Determine the (x, y) coordinate at the center of the cell enclosing the given text.  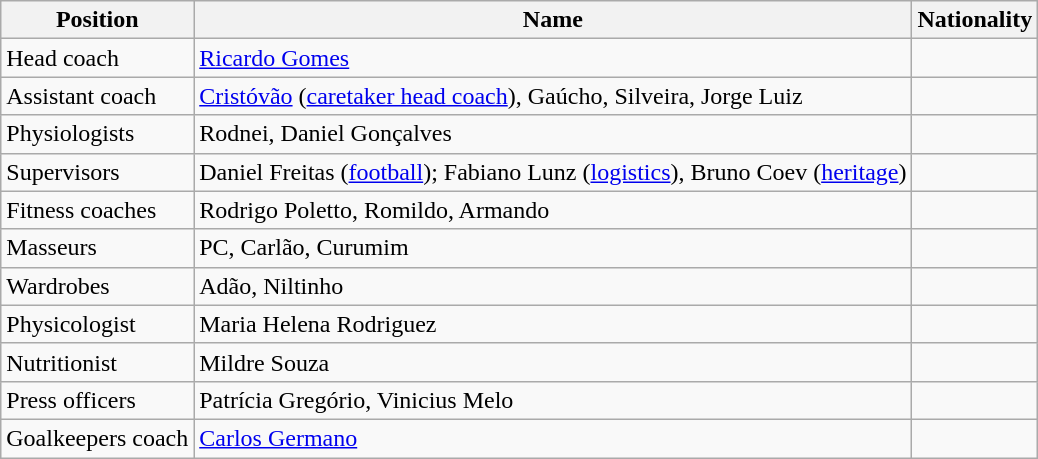
Fitness coaches (98, 210)
Name (553, 20)
Nationality (975, 20)
Patrícia Gregório, Vinicius Melo (553, 400)
Physiologists (98, 134)
PC, Carlão, Curumim (553, 248)
Physicologist (98, 324)
Rodnei, Daniel Gonçalves (553, 134)
Carlos Germano (553, 438)
Daniel Freitas (football); Fabiano Lunz (logistics), Bruno Coev (heritage) (553, 172)
Position (98, 20)
Wardrobes (98, 286)
Maria Helena Rodriguez (553, 324)
Rodrigo Poletto, Romildo, Armando (553, 210)
Head coach (98, 58)
Nutritionist (98, 362)
Press officers (98, 400)
Adão, Niltinho (553, 286)
Cristóvão (caretaker head coach), Gaúcho, Silveira, Jorge Luiz (553, 96)
Supervisors (98, 172)
Assistant coach (98, 96)
Ricardo Gomes (553, 58)
Goalkeepers coach (98, 438)
Masseurs (98, 248)
Mildre Souza (553, 362)
